Return (x, y) of the center of cell containing provided text 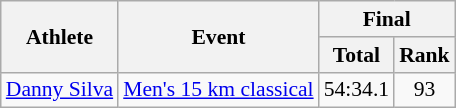
Rank (424, 55)
Final (387, 19)
Men's 15 km classical (218, 90)
Danny Silva (60, 90)
Athlete (60, 36)
93 (424, 90)
54:34.1 (356, 90)
Event (218, 36)
Total (356, 55)
